Determine the [X, Y] coordinate at the center of the cell enclosing the given text.  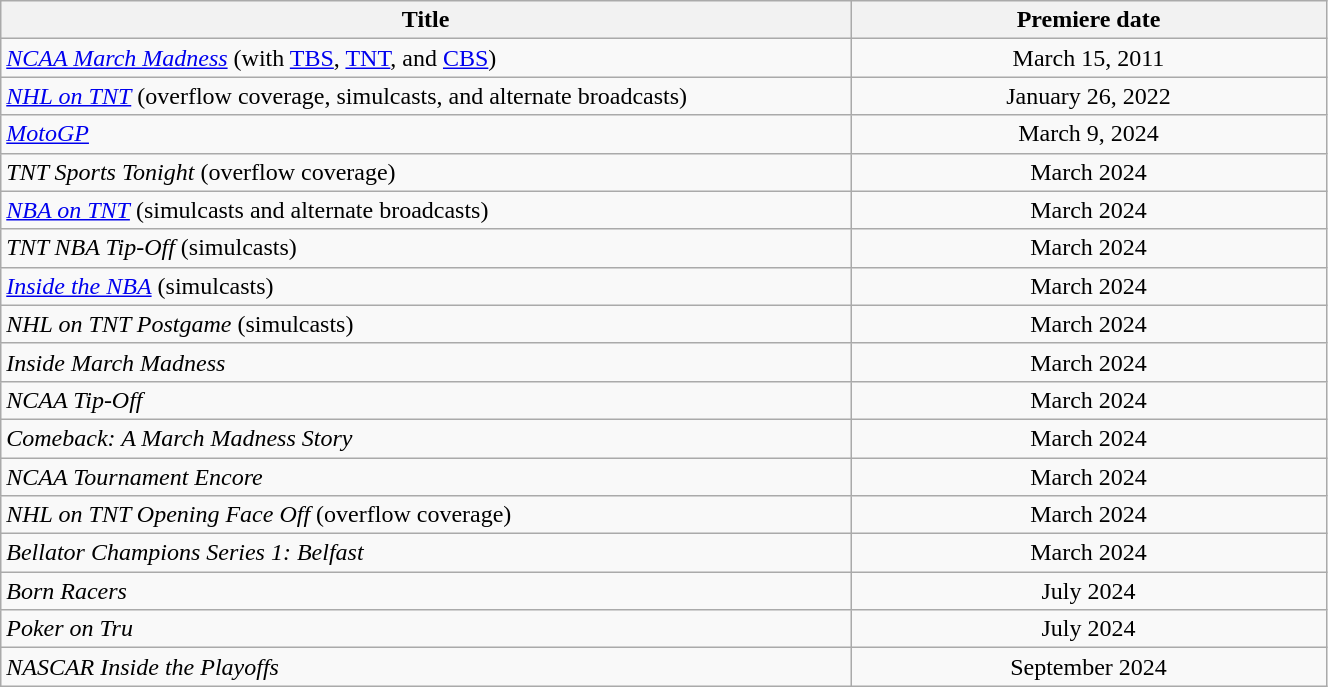
NHL on TNT (overflow coverage, simulcasts, and alternate broadcasts) [426, 96]
March 15, 2011 [1089, 58]
Born Racers [426, 591]
NCAA March Madness (with TBS, TNT, and CBS) [426, 58]
Premiere date [1089, 20]
Comeback: A March Madness Story [426, 438]
Poker on Tru [426, 629]
Title [426, 20]
NCAA Tip-Off [426, 400]
Inside March Madness [426, 362]
NBA on TNT (simulcasts and alternate broadcasts) [426, 210]
NHL on TNT Postgame (simulcasts) [426, 324]
NHL on TNT Opening Face Off (overflow coverage) [426, 515]
Bellator Champions Series 1: Belfast [426, 553]
March 9, 2024 [1089, 134]
NCAA Tournament Encore [426, 477]
September 2024 [1089, 667]
Inside the NBA (simulcasts) [426, 286]
MotoGP [426, 134]
TNT Sports Tonight (overflow coverage) [426, 172]
TNT NBA Tip-Off (simulcasts) [426, 248]
January 26, 2022 [1089, 96]
NASCAR Inside the Playoffs [426, 667]
